Output the (x, y) coordinate of the center of the cell containing the given text.  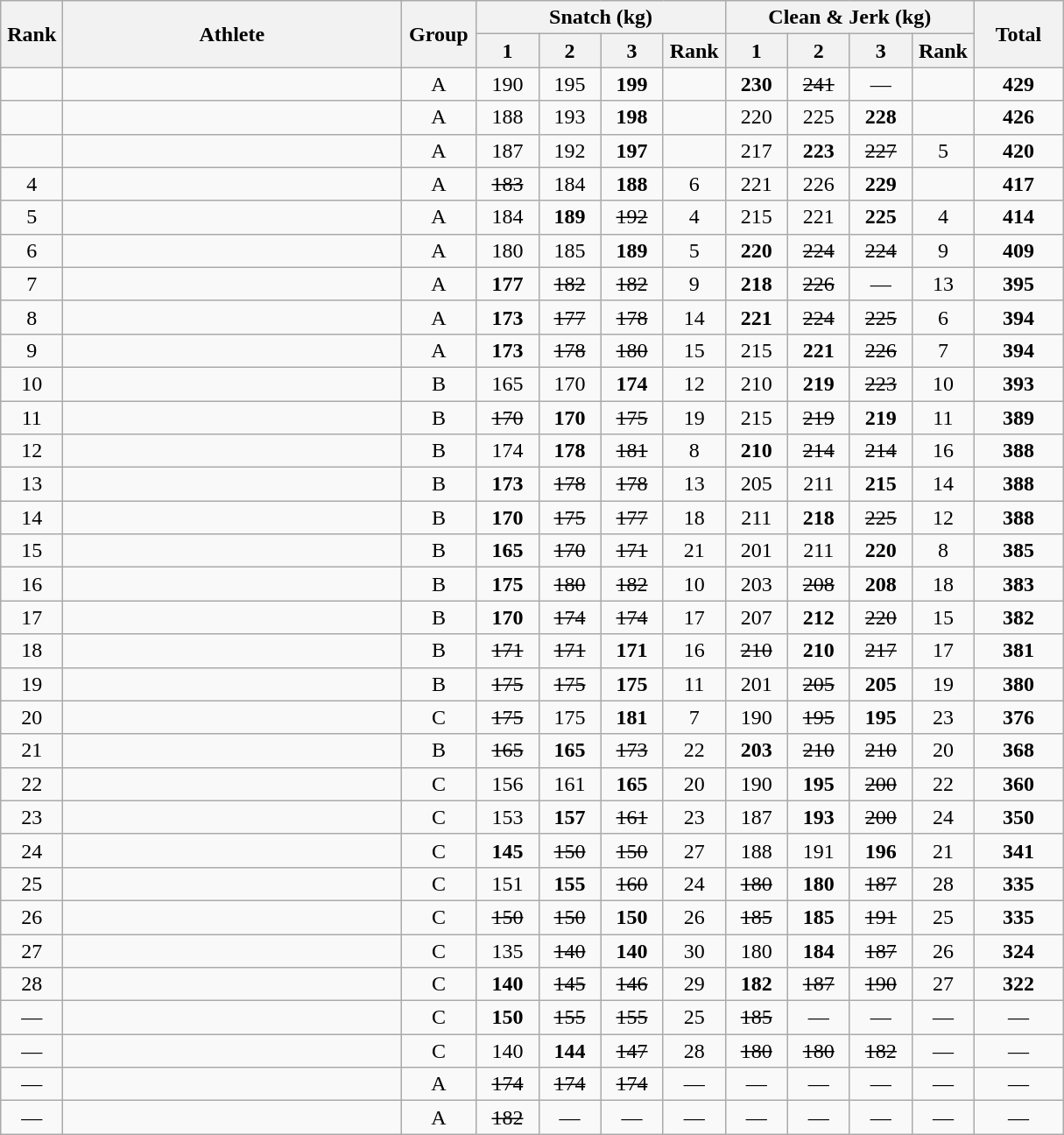
360 (1018, 784)
30 (694, 950)
389 (1018, 418)
414 (1018, 217)
395 (1018, 284)
Athlete (232, 34)
341 (1018, 850)
135 (508, 950)
228 (881, 117)
376 (1018, 717)
156 (508, 784)
380 (1018, 684)
146 (632, 984)
409 (1018, 250)
241 (818, 84)
183 (508, 184)
147 (632, 1051)
368 (1018, 751)
212 (818, 617)
227 (881, 151)
196 (881, 850)
Snatch (kg) (601, 18)
322 (1018, 984)
144 (569, 1051)
382 (1018, 617)
160 (632, 884)
29 (694, 984)
153 (508, 817)
151 (508, 884)
157 (569, 817)
199 (632, 84)
324 (1018, 950)
393 (1018, 384)
198 (632, 117)
429 (1018, 84)
385 (1018, 551)
197 (632, 151)
Clean & Jerk (kg) (849, 18)
230 (757, 84)
381 (1018, 651)
207 (757, 617)
229 (881, 184)
420 (1018, 151)
Group (439, 34)
350 (1018, 817)
417 (1018, 184)
426 (1018, 117)
Total (1018, 34)
383 (1018, 584)
